Return (x, y) of the center of cell containing provided text 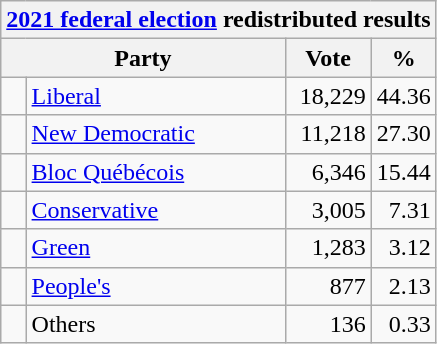
1,283 (328, 248)
6,346 (328, 172)
2.13 (404, 286)
44.36 (404, 96)
New Democratic (156, 134)
2021 federal election redistributed results (218, 20)
11,218 (328, 134)
Green (156, 248)
3.12 (404, 248)
Conservative (156, 210)
Liberal (156, 96)
Vote (328, 58)
15.44 (404, 172)
7.31 (404, 210)
People's (156, 286)
27.30 (404, 134)
% (404, 58)
18,229 (328, 96)
Others (156, 324)
0.33 (404, 324)
877 (328, 286)
136 (328, 324)
3,005 (328, 210)
Party (143, 58)
Bloc Québécois (156, 172)
